Find where the given text appears and provide that cell's center as (x, y) coordinate. 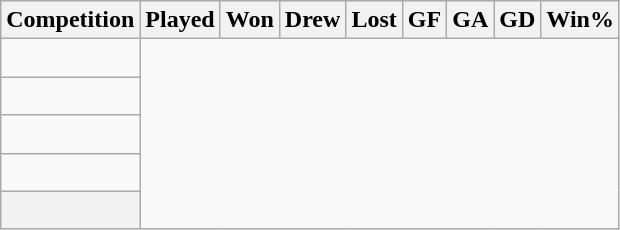
Competition (70, 20)
Drew (312, 20)
GF (424, 20)
Won (250, 20)
GA (470, 20)
GD (518, 20)
Lost (374, 20)
Win% (580, 20)
Played (180, 20)
